Determine the [X, Y] coordinate at the center of the cell enclosing the given text.  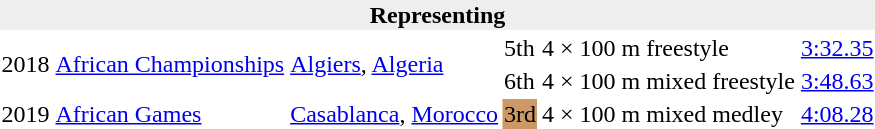
6th [520, 81]
2018 [26, 64]
4 × 100 m freestyle [669, 48]
4 × 100 m mixed freestyle [669, 81]
2019 [26, 114]
Representing [438, 15]
4 × 100 m mixed medley [669, 114]
Casablanca, Morocco [394, 114]
Algiers, Algeria [394, 64]
3:32.35 [837, 48]
4:08.28 [837, 114]
African Championships [170, 64]
African Games [170, 114]
5th [520, 48]
3rd [520, 114]
3:48.63 [837, 81]
